Detect which cell encompasses the target text, then output its [X, Y] center coordinate. 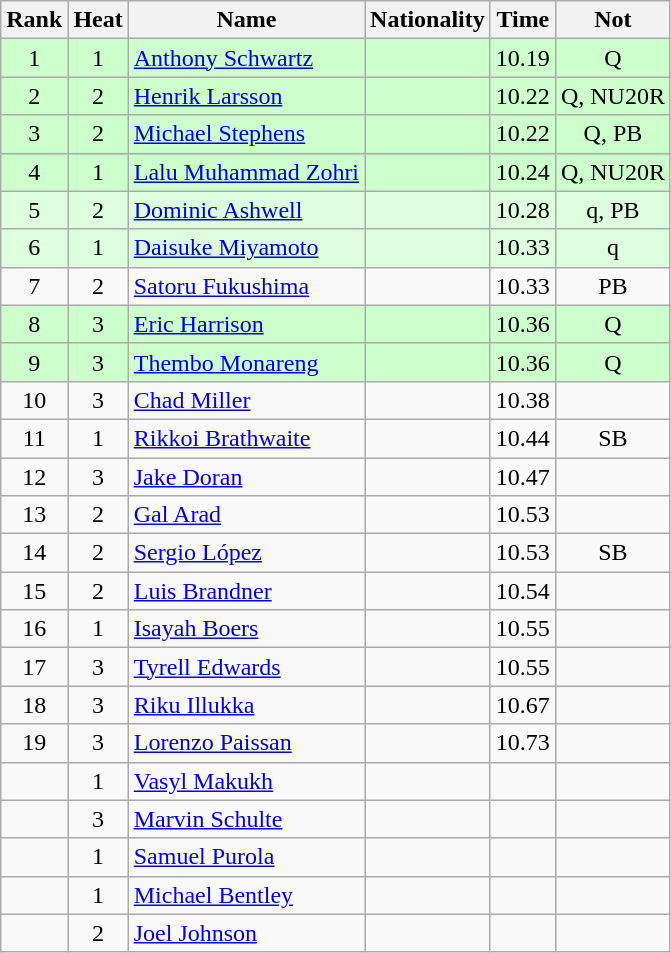
Tyrell Edwards [246, 667]
10 [34, 400]
5 [34, 210]
6 [34, 248]
Anthony Schwartz [246, 58]
Sergio López [246, 553]
Vasyl Makukh [246, 781]
Rikkoi Brathwaite [246, 438]
10.44 [522, 438]
9 [34, 362]
10.73 [522, 743]
13 [34, 515]
Michael Stephens [246, 134]
Marvin Schulte [246, 819]
7 [34, 286]
Joel Johnson [246, 933]
Lorenzo Paissan [246, 743]
10.67 [522, 705]
Eric Harrison [246, 324]
Isayah Boers [246, 629]
10.38 [522, 400]
10.24 [522, 172]
14 [34, 553]
10.19 [522, 58]
Rank [34, 20]
Satoru Fukushima [246, 286]
PB [612, 286]
Daisuke Miyamoto [246, 248]
q [612, 248]
Thembo Monareng [246, 362]
17 [34, 667]
10.54 [522, 591]
12 [34, 477]
8 [34, 324]
10.28 [522, 210]
Michael Bentley [246, 895]
Time [522, 20]
Samuel Purola [246, 857]
18 [34, 705]
Gal Arad [246, 515]
Jake Doran [246, 477]
Heat [98, 20]
19 [34, 743]
Chad Miller [246, 400]
Not [612, 20]
Henrik Larsson [246, 96]
Lalu Muhammad Zohri [246, 172]
Name [246, 20]
Q, PB [612, 134]
Dominic Ashwell [246, 210]
15 [34, 591]
4 [34, 172]
16 [34, 629]
q, PB [612, 210]
Luis Brandner [246, 591]
10.47 [522, 477]
11 [34, 438]
Riku Illukka [246, 705]
Nationality [428, 20]
